Determine the (X, Y) coordinate at the center of the cell enclosing the given text.  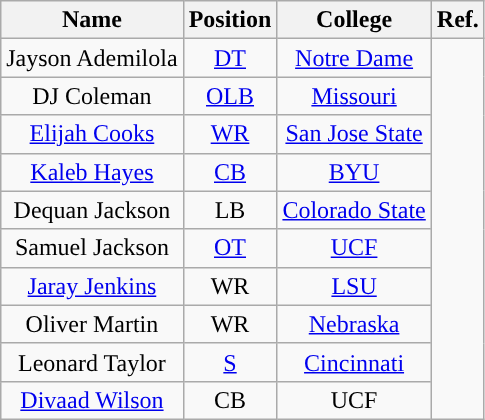
Dequan Jackson (92, 210)
Samuel Jackson (92, 248)
Name (92, 20)
S (230, 362)
OT (230, 248)
Colorado State (354, 210)
Cincinnati (354, 362)
Notre Dame (354, 58)
Nebraska (354, 324)
Jayson Ademilola (92, 58)
Leonard Taylor (92, 362)
BYU (354, 172)
Position (230, 20)
OLB (230, 96)
Ref. (458, 20)
DT (230, 58)
Elijah Cooks (92, 134)
LB (230, 210)
DJ Coleman (92, 96)
Oliver Martin (92, 324)
San Jose State (354, 134)
Divaad Wilson (92, 400)
Kaleb Hayes (92, 172)
Jaray Jenkins (92, 286)
LSU (354, 286)
Missouri (354, 96)
College (354, 20)
